Search for the cell housing the specified text and yield its (x, y) center coordinate. 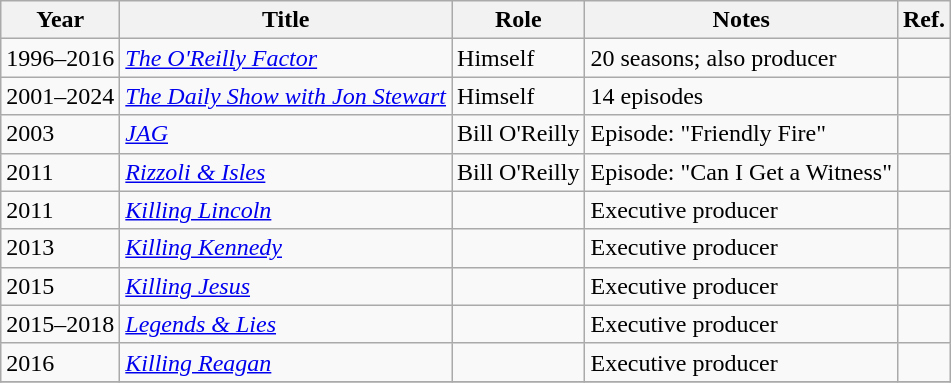
2016 (60, 362)
Killing Kennedy (286, 248)
2001–2024 (60, 96)
JAG (286, 134)
The Daily Show with Jon Stewart (286, 96)
2015–2018 (60, 324)
2013 (60, 248)
Title (286, 20)
1996–2016 (60, 58)
14 episodes (742, 96)
Legends & Lies (286, 324)
Ref. (924, 20)
20 seasons; also producer (742, 58)
Episode: "Friendly Fire" (742, 134)
Killing Lincoln (286, 210)
The O'Reilly Factor (286, 58)
Year (60, 20)
Notes (742, 20)
Role (518, 20)
Killing Reagan (286, 362)
2015 (60, 286)
Episode: "Can I Get a Witness" (742, 172)
2003 (60, 134)
Killing Jesus (286, 286)
Rizzoli & Isles (286, 172)
